Search for the cell housing the specified text and yield its [X, Y] center coordinate. 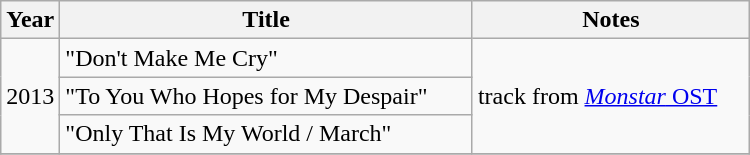
"Only That Is My World / March" [266, 134]
"To You Who Hopes for My Despair" [266, 96]
Title [266, 20]
2013 [30, 96]
"Don't Make Me Cry" [266, 58]
Notes [610, 20]
track from Monstar OST [610, 96]
Year [30, 20]
